Detect which cell encompasses the target text, then output its (x, y) center coordinate. 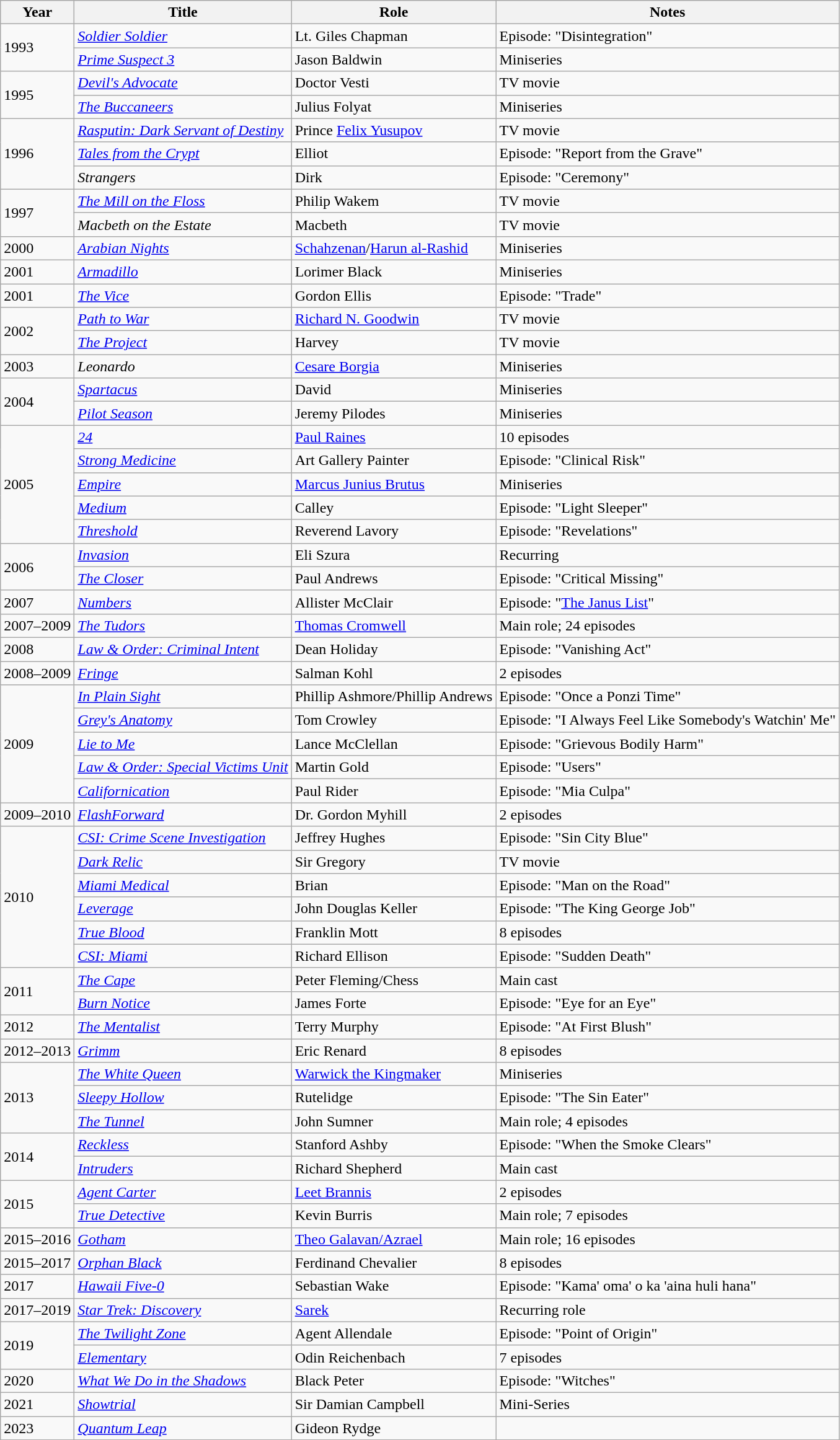
True Blood (183, 932)
Sebastian Wake (394, 1286)
David (394, 390)
Cesare Borgia (394, 366)
Reverend Lavory (394, 531)
The Project (183, 343)
The Tunnel (183, 1121)
2012–2013 (37, 1051)
Strangers (183, 177)
Doctor Vesti (394, 83)
Episode: "Report from the Grave" (668, 154)
Devil's Advocate (183, 83)
2012 (37, 1027)
Episode: "Users" (668, 767)
Lt. Giles Chapman (394, 36)
Year (37, 12)
Prince Felix Yusupov (394, 130)
2023 (37, 1428)
The Buccaneers (183, 107)
Richard Shepherd (394, 1168)
Episode: "Grievous Bodily Harm" (668, 744)
2013 (37, 1098)
Main role; 24 episodes (668, 625)
FlashForward (183, 815)
Dr. Gordon Myhill (394, 815)
2015–2016 (37, 1239)
Julius Folyat (394, 107)
2003 (37, 366)
Episode: "Eye for an Eye" (668, 1003)
Episode: "Light Sleeper" (668, 508)
What We Do in the Shadows (183, 1380)
Gideon Rydge (394, 1428)
The Twilight Zone (183, 1333)
2008 (37, 649)
Title (183, 12)
Episode: "Sin City Blue" (668, 838)
Richard Ellison (394, 956)
Dirk (394, 177)
2002 (37, 331)
Star Trek: Discovery (183, 1310)
2015–2017 (37, 1263)
Peter Fleming/Chess (394, 979)
Episode: "Vanishing Act" (668, 649)
The Mentalist (183, 1027)
2017–2019 (37, 1310)
Quantum Leap (183, 1428)
Episode: "Sudden Death" (668, 956)
Orphan Black (183, 1263)
2007–2009 (37, 625)
Warwick the Kingmaker (394, 1074)
John Sumner (394, 1121)
2009 (37, 744)
2021 (37, 1404)
Invasion (183, 555)
Leverage (183, 909)
Episode: "Point of Origin" (668, 1333)
Tales from the Crypt (183, 154)
Paul Raines (394, 437)
Path to War (183, 319)
1996 (37, 154)
True Detective (183, 1216)
1997 (37, 213)
2006 (37, 567)
Calley (394, 508)
Phillip Ashmore/Phillip Andrews (394, 697)
Episode: "The Janus List" (668, 602)
Fringe (183, 673)
Episode: "Trade" (668, 296)
The White Queen (183, 1074)
Agent Allendale (394, 1333)
2008–2009 (37, 673)
2017 (37, 1286)
Strong Medicine (183, 461)
Recurring role (668, 1310)
Episode: "Once a Ponzi Time" (668, 697)
Agent Carter (183, 1192)
Thomas Cromwell (394, 625)
Black Peter (394, 1380)
Hawaii Five-0 (183, 1286)
Pilot Season (183, 413)
Episode: "The King George Job" (668, 909)
Kevin Burris (394, 1216)
Episode: "The Sin Eater" (668, 1098)
Elliot (394, 154)
Ferdinand Chevalier (394, 1263)
Burn Notice (183, 1003)
Sarek (394, 1310)
Allister McClair (394, 602)
Gotham (183, 1239)
2009–2010 (37, 815)
2007 (37, 602)
Grey's Anatomy (183, 720)
Lie to Me (183, 744)
2011 (37, 991)
Episode: "Ceremony" (668, 177)
Numbers (183, 602)
24 (183, 437)
Episode: "I Always Feel Like Somebody's Watchin' Me" (668, 720)
Armadillo (183, 272)
Main role; 4 episodes (668, 1121)
Empire (183, 484)
Jeremy Pilodes (394, 413)
Law & Order: Criminal Intent (183, 649)
2019 (37, 1345)
Threshold (183, 531)
Macbeth on the Estate (183, 224)
Mini-Series (668, 1404)
1993 (37, 48)
Reckless (183, 1145)
Law & Order: Special Victims Unit (183, 767)
Philip Wakem (394, 201)
Harvey (394, 343)
Episode: "Revelations" (668, 531)
2005 (37, 484)
Soldier Soldier (183, 36)
The Mill on the Floss (183, 201)
Theo Galavan/Azrael (394, 1239)
Salman Kohl (394, 673)
Miami Medical (183, 885)
Brian (394, 885)
Richard N. Goodwin (394, 319)
James Forte (394, 1003)
Episode: "When the Smoke Clears" (668, 1145)
Sir Damian Campbell (394, 1404)
2010 (37, 897)
Dean Holiday (394, 649)
Rasputin: Dark Servant of Destiny (183, 130)
2000 (37, 248)
Showtrial (183, 1404)
Leonardo (183, 366)
2015 (37, 1204)
2020 (37, 1380)
Schahzenan/Harun al-Rashid (394, 248)
10 episodes (668, 437)
Episode: "Man on the Road" (668, 885)
Art Gallery Painter (394, 461)
In Plain Sight (183, 697)
Prime Suspect 3 (183, 60)
Franklin Mott (394, 932)
Sir Gregory (394, 862)
The Vice (183, 296)
Eli Szura (394, 555)
Macbeth (394, 224)
Intruders (183, 1168)
Sleepy Hollow (183, 1098)
Rutelidge (394, 1098)
Episode: "Clinical Risk" (668, 461)
The Cape (183, 979)
Terry Murphy (394, 1027)
Medium (183, 508)
Notes (668, 12)
Eric Renard (394, 1051)
Gordon Ellis (394, 296)
Paul Andrews (394, 578)
Californication (183, 791)
Episode: "Critical Missing" (668, 578)
2004 (37, 402)
Jeffrey Hughes (394, 838)
1995 (37, 95)
Stanford Ashby (394, 1145)
CSI: Crime Scene Investigation (183, 838)
Recurring (668, 555)
Odin Reichenbach (394, 1357)
Marcus Junius Brutus (394, 484)
Episode: "Mia Culpa" (668, 791)
Lorimer Black (394, 272)
Martin Gold (394, 767)
7 episodes (668, 1357)
Paul Rider (394, 791)
Episode: "Kama' oma' o ka 'aina huli hana" (668, 1286)
Main role; 7 episodes (668, 1216)
2014 (37, 1157)
Tom Crowley (394, 720)
The Tudors (183, 625)
Jason Baldwin (394, 60)
The Closer (183, 578)
Episode: "Disintegration" (668, 36)
John Douglas Keller (394, 909)
Role (394, 12)
Dark Relic (183, 862)
Grimm (183, 1051)
Spartacus (183, 390)
Arabian Nights (183, 248)
Main role; 16 episodes (668, 1239)
Elementary (183, 1357)
Episode: "At First Blush" (668, 1027)
Leet Brannis (394, 1192)
Episode: "Witches" (668, 1380)
CSI: Miami (183, 956)
Lance McClellan (394, 744)
